Search for the cell housing the specified text and yield its (x, y) center coordinate. 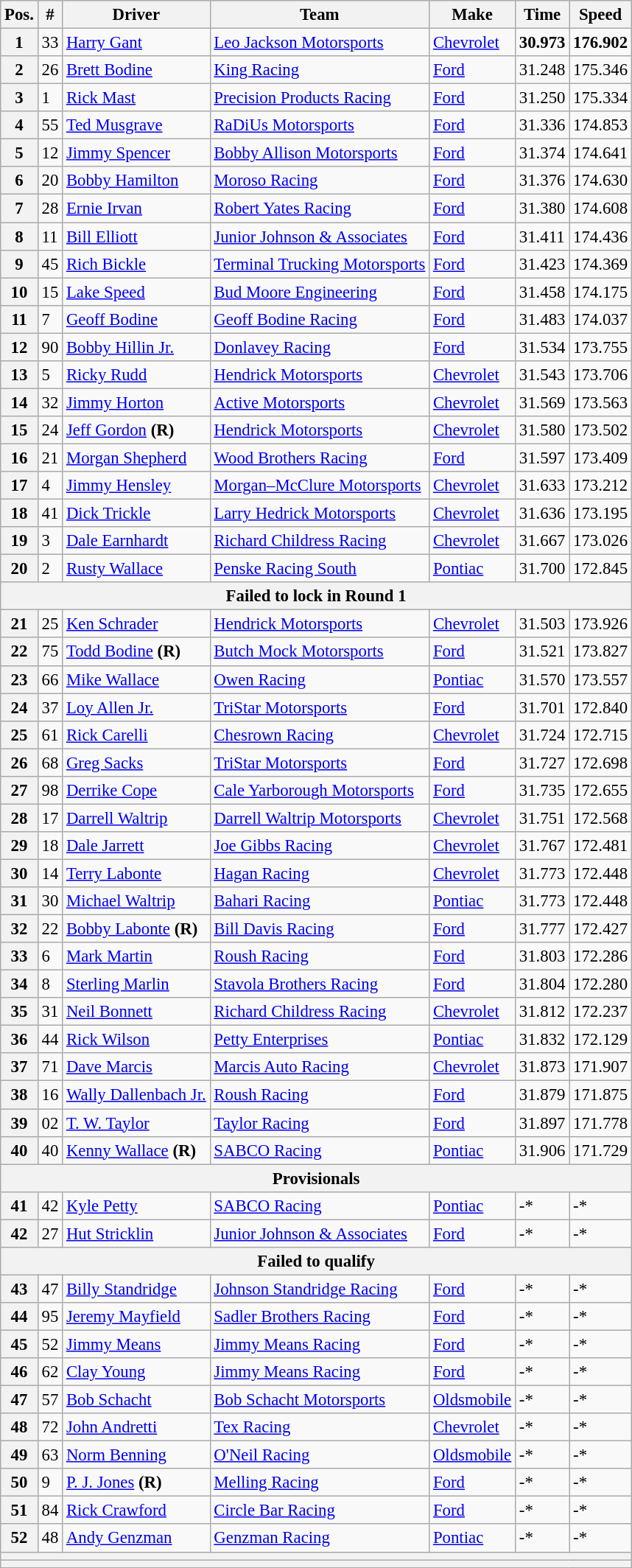
Marcis Auto Racing (320, 1068)
68 (50, 763)
173.502 (601, 430)
173.563 (601, 402)
175.334 (601, 98)
Dale Jarrett (136, 846)
Bobby Labonte (R) (136, 929)
31.248 (542, 70)
31.597 (542, 458)
31.812 (542, 1012)
172.568 (601, 818)
35 (19, 1012)
174.608 (601, 209)
31.873 (542, 1068)
31.701 (542, 707)
31.735 (542, 791)
Morgan–McClure Motorsports (320, 486)
Bob Schacht (136, 1400)
Time (542, 15)
Ken Schrader (136, 624)
O'Neil Racing (320, 1455)
Loy Allen Jr. (136, 707)
51 (19, 1511)
172.715 (601, 735)
172.129 (601, 1040)
Michael Waltrip (136, 901)
Rick Mast (136, 98)
02 (50, 1123)
72 (50, 1427)
171.907 (601, 1068)
Brett Bodine (136, 70)
173.827 (601, 652)
Butch Mock Motorsports (320, 652)
173.026 (601, 541)
Darrell Waltrip (136, 818)
23 (19, 679)
Mark Martin (136, 956)
31.521 (542, 652)
13 (19, 375)
172.237 (601, 1012)
Leo Jackson Motorsports (320, 43)
29 (19, 846)
Donlavey Racing (320, 347)
T. W. Taylor (136, 1123)
Kyle Petty (136, 1205)
31.832 (542, 1040)
75 (50, 652)
174.037 (601, 319)
31.411 (542, 237)
174.641 (601, 153)
50 (19, 1483)
38 (19, 1095)
Owen Racing (320, 679)
31.374 (542, 153)
Hagan Racing (320, 873)
173.212 (601, 486)
Dale Earnhardt (136, 541)
Melling Racing (320, 1483)
Kenny Wallace (R) (136, 1150)
174.630 (601, 181)
Neil Bonnett (136, 1012)
Derrike Cope (136, 791)
31.700 (542, 569)
Speed (601, 15)
Rusty Wallace (136, 569)
175.346 (601, 70)
31.376 (542, 181)
Circle Bar Racing (320, 1511)
49 (19, 1455)
Geoff Bodine (136, 319)
# (50, 15)
84 (50, 1511)
31.458 (542, 292)
Todd Bodine (R) (136, 652)
Failed to lock in Round 1 (317, 596)
Harry Gant (136, 43)
172.698 (601, 763)
Rick Wilson (136, 1040)
31.803 (542, 956)
57 (50, 1400)
173.755 (601, 347)
31.580 (542, 430)
Jimmy Means (136, 1344)
90 (50, 347)
Jimmy Hensley (136, 486)
31.503 (542, 624)
John Andretti (136, 1427)
31.534 (542, 347)
Billy Standridge (136, 1289)
Bill Davis Racing (320, 929)
Clay Young (136, 1372)
Darrell Waltrip Motorsports (320, 818)
172.286 (601, 956)
Bobby Hillin Jr. (136, 347)
31.897 (542, 1123)
Provisionals (317, 1178)
173.409 (601, 458)
176.902 (601, 43)
Bobby Hamilton (136, 181)
31.804 (542, 984)
66 (50, 679)
31.336 (542, 125)
43 (19, 1289)
Stavola Brothers Racing (320, 984)
P. J. Jones (R) (136, 1483)
Johnson Standridge Racing (320, 1289)
Team (320, 15)
Jimmy Horton (136, 402)
98 (50, 791)
Precision Products Racing (320, 98)
31.767 (542, 846)
Ted Musgrave (136, 125)
31.570 (542, 679)
Chesrown Racing (320, 735)
Wally Dallenbach Jr. (136, 1095)
Bob Schacht Motorsports (320, 1400)
10 (19, 292)
Wood Brothers Racing (320, 458)
Geoff Bodine Racing (320, 319)
174.369 (601, 264)
Penske Racing South (320, 569)
174.436 (601, 237)
31.724 (542, 735)
63 (50, 1455)
46 (19, 1372)
31.569 (542, 402)
173.195 (601, 514)
172.427 (601, 929)
173.926 (601, 624)
31.667 (542, 541)
31.633 (542, 486)
Taylor Racing (320, 1123)
Terry Labonte (136, 873)
31.423 (542, 264)
31.380 (542, 209)
95 (50, 1317)
Pos. (19, 15)
RaDiUs Motorsports (320, 125)
Norm Benning (136, 1455)
30.973 (542, 43)
Bobby Allison Motorsports (320, 153)
31.250 (542, 98)
Terminal Trucking Motorsports (320, 264)
Greg Sacks (136, 763)
31.879 (542, 1095)
36 (19, 1040)
Jeff Gordon (R) (136, 430)
Andy Genzman (136, 1539)
Morgan Shepherd (136, 458)
Robert Yates Racing (320, 209)
Dick Trickle (136, 514)
171.729 (601, 1150)
Bahari Racing (320, 901)
Dave Marcis (136, 1068)
172.655 (601, 791)
Bud Moore Engineering (320, 292)
King Racing (320, 70)
Jimmy Spencer (136, 153)
31.777 (542, 929)
62 (50, 1372)
34 (19, 984)
Ernie Irvan (136, 209)
Bill Elliott (136, 237)
Mike Wallace (136, 679)
Tex Racing (320, 1427)
31.483 (542, 319)
31.543 (542, 375)
Hut Stricklin (136, 1233)
172.481 (601, 846)
Jeremy Mayfield (136, 1317)
Moroso Racing (320, 181)
Rick Carelli (136, 735)
61 (50, 735)
174.175 (601, 292)
Cale Yarborough Motorsports (320, 791)
31.906 (542, 1150)
Rick Crawford (136, 1511)
171.875 (601, 1095)
172.840 (601, 707)
Ricky Rudd (136, 375)
55 (50, 125)
Larry Hedrick Motorsports (320, 514)
Failed to qualify (317, 1261)
71 (50, 1068)
173.706 (601, 375)
Petty Enterprises (320, 1040)
Make (473, 15)
Sterling Marlin (136, 984)
172.280 (601, 984)
Joe Gibbs Racing (320, 846)
Rich Bickle (136, 264)
173.557 (601, 679)
Genzman Racing (320, 1539)
31.751 (542, 818)
172.845 (601, 569)
Active Motorsports (320, 402)
174.853 (601, 125)
171.778 (601, 1123)
31.727 (542, 763)
31.636 (542, 514)
Lake Speed (136, 292)
Driver (136, 15)
39 (19, 1123)
19 (19, 541)
Sadler Brothers Racing (320, 1317)
